Determine the (X, Y) coordinate at the center of the cell enclosing the given text.  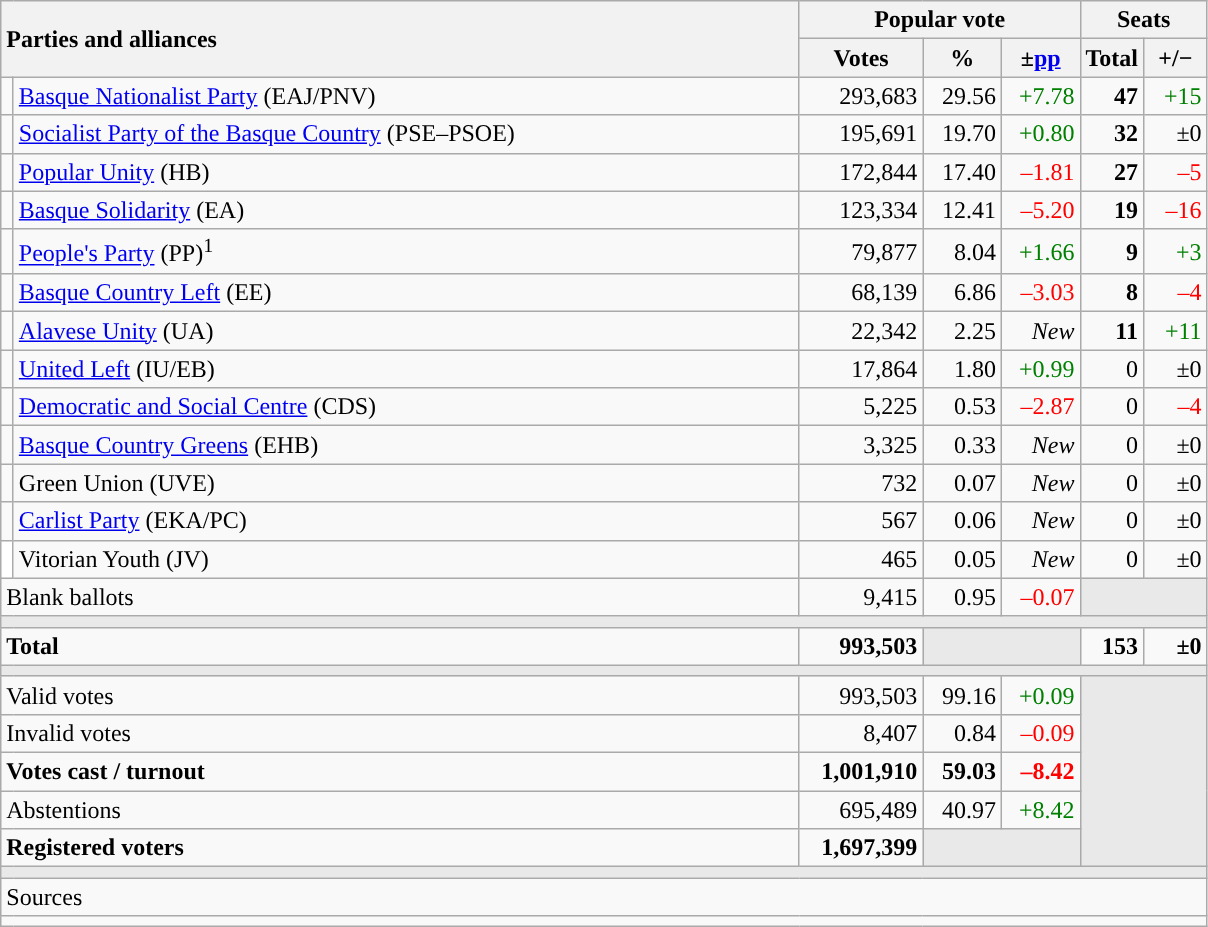
2.25 (962, 331)
+0.09 (1040, 695)
17.40 (962, 172)
Votes cast / turnout (400, 772)
% (962, 58)
+1.66 (1040, 252)
567 (861, 521)
+0.99 (1040, 369)
19 (1112, 210)
Alavese Unity (UA) (406, 331)
0.84 (962, 733)
17,864 (861, 369)
–0.07 (1040, 597)
9,415 (861, 597)
Carlist Party (EKA/PC) (406, 521)
695,489 (861, 810)
59.03 (962, 772)
40.97 (962, 810)
–5.20 (1040, 210)
732 (861, 483)
+15 (1176, 96)
+8.42 (1040, 810)
Sources (604, 897)
Basque Solidarity (EA) (406, 210)
Democratic and Social Centre (CDS) (406, 407)
+/− (1176, 58)
–16 (1176, 210)
293,683 (861, 96)
0.33 (962, 445)
1.80 (962, 369)
29.56 (962, 96)
465 (861, 559)
–1.81 (1040, 172)
47 (1112, 96)
Green Union (UVE) (406, 483)
Registered voters (400, 848)
19.70 (962, 134)
+11 (1176, 331)
+3 (1176, 252)
9 (1112, 252)
Socialist Party of the Basque Country (PSE–PSOE) (406, 134)
0.05 (962, 559)
People's Party (PP)1 (406, 252)
195,691 (861, 134)
79,877 (861, 252)
22,342 (861, 331)
Popular Unity (HB) (406, 172)
Votes (861, 58)
12.41 (962, 210)
Basque Country Left (EE) (406, 293)
27 (1112, 172)
8.04 (962, 252)
0.06 (962, 521)
123,334 (861, 210)
8 (1112, 293)
Vitorian Youth (JV) (406, 559)
+7.78 (1040, 96)
+0.80 (1040, 134)
Parties and alliances (400, 39)
99.16 (962, 695)
–8.42 (1040, 772)
1,001,910 (861, 772)
172,844 (861, 172)
–3.03 (1040, 293)
Abstentions (400, 810)
6.86 (962, 293)
–2.87 (1040, 407)
Invalid votes (400, 733)
1,697,399 (861, 848)
5,225 (861, 407)
United Left (IU/EB) (406, 369)
32 (1112, 134)
Valid votes (400, 695)
Seats (1144, 20)
Basque Nationalist Party (EAJ/PNV) (406, 96)
3,325 (861, 445)
Blank ballots (400, 597)
153 (1112, 646)
0.07 (962, 483)
Basque Country Greens (EHB) (406, 445)
–0.09 (1040, 733)
11 (1112, 331)
8,407 (861, 733)
0.53 (962, 407)
0.95 (962, 597)
±pp (1040, 58)
68,139 (861, 293)
–5 (1176, 172)
Popular vote (940, 20)
